Extract the (x, y) coordinate from the center of the cell holding the provided text.  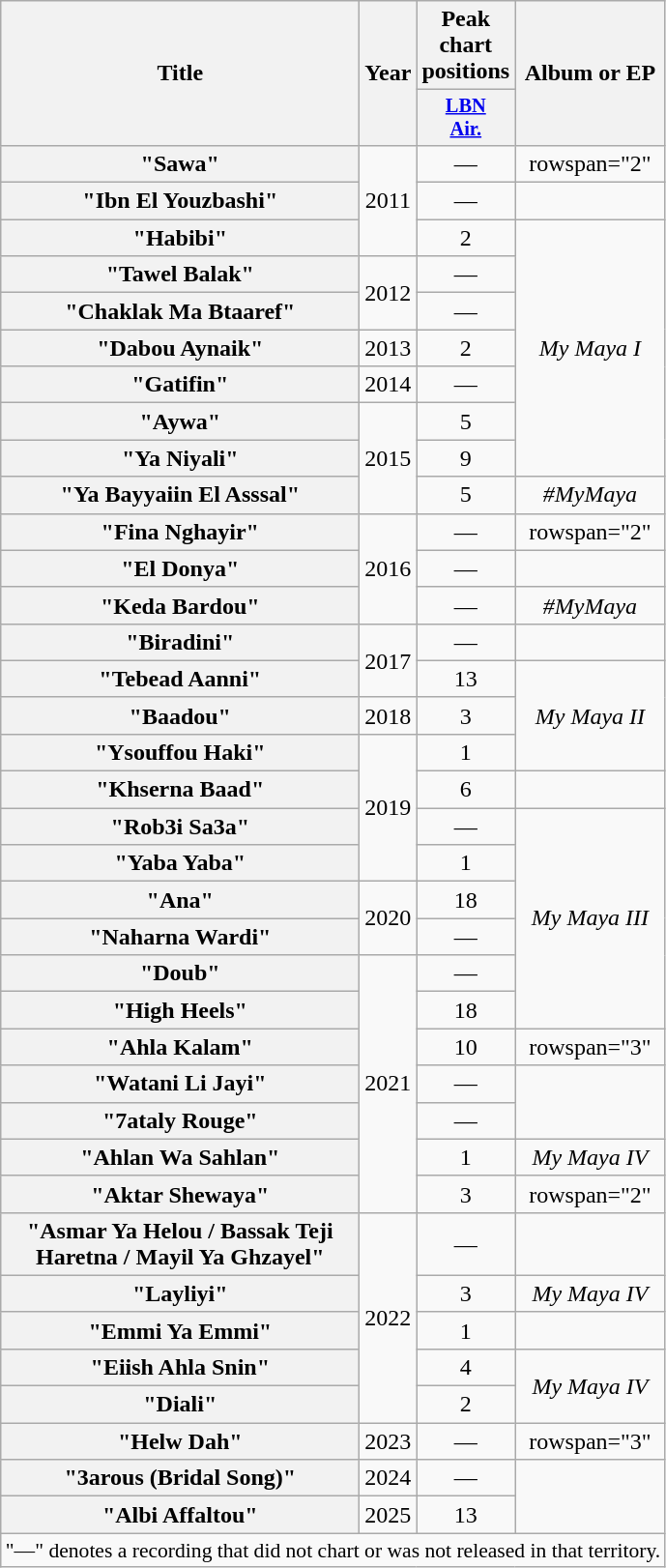
"Gatifin" (180, 385)
"Yaba Yaba" (180, 863)
2017 (389, 660)
"Aywa" (180, 421)
"Baadou" (180, 715)
6 (466, 790)
"Ana" (180, 900)
"Doub" (180, 973)
2015 (389, 458)
"Watani Li Jayi" (180, 1084)
LBNAir. (466, 118)
"Habibi" (180, 238)
2012 (389, 293)
2013 (389, 348)
"Tebead Aanni" (180, 679)
"Ya Niyali" (180, 458)
4 (466, 1367)
"Layliyi" (180, 1293)
"Diali" (180, 1405)
2011 (389, 200)
"3arous (Bridal Song)" (180, 1478)
My Maya II (591, 715)
"Ahlan Wa Sahlan" (180, 1157)
2016 (389, 568)
"Biradini" (180, 642)
"Ysouffou Haki" (180, 752)
"Emmi Ya Emmi" (180, 1330)
"Asmar Ya Helou / Bassak Teji Haretna / Mayil Ya Ghzayel" (180, 1243)
2014 (389, 385)
"Dabou Aynaik" (180, 348)
"Chaklak Ma Btaaref" (180, 311)
"Ahla Kalam" (180, 1047)
Title (180, 73)
"—" denotes a recording that did not chart or was not released in that territory. (333, 1551)
My Maya III (591, 918)
My Maya I (591, 348)
2025 (389, 1515)
"Helw Dah" (180, 1441)
Year (389, 73)
2024 (389, 1478)
"Rob3i Sa3a" (180, 827)
"Keda Bardou" (180, 605)
"7ataly Rouge" (180, 1120)
"Ibn El Youzbashi" (180, 201)
2020 (389, 918)
Album or EP (591, 73)
"Albi Affaltou" (180, 1515)
"Khserna Baad" (180, 790)
"Ya Bayyaiin El Asssal" (180, 495)
2019 (389, 807)
Peak chart positions (466, 45)
9 (466, 458)
2021 (389, 1084)
"Fina Nghayir" (180, 532)
2018 (389, 715)
"Aktar Shewaya" (180, 1194)
2022 (389, 1317)
"Tawel Balak" (180, 275)
"Sawa" (180, 163)
"High Heels" (180, 1010)
"Eiish Ahla Snin" (180, 1367)
2023 (389, 1441)
"El Donya" (180, 568)
"Naharna Wardi" (180, 937)
10 (466, 1047)
